Find where the given text appears and provide that cell's center as (x, y) coordinate. 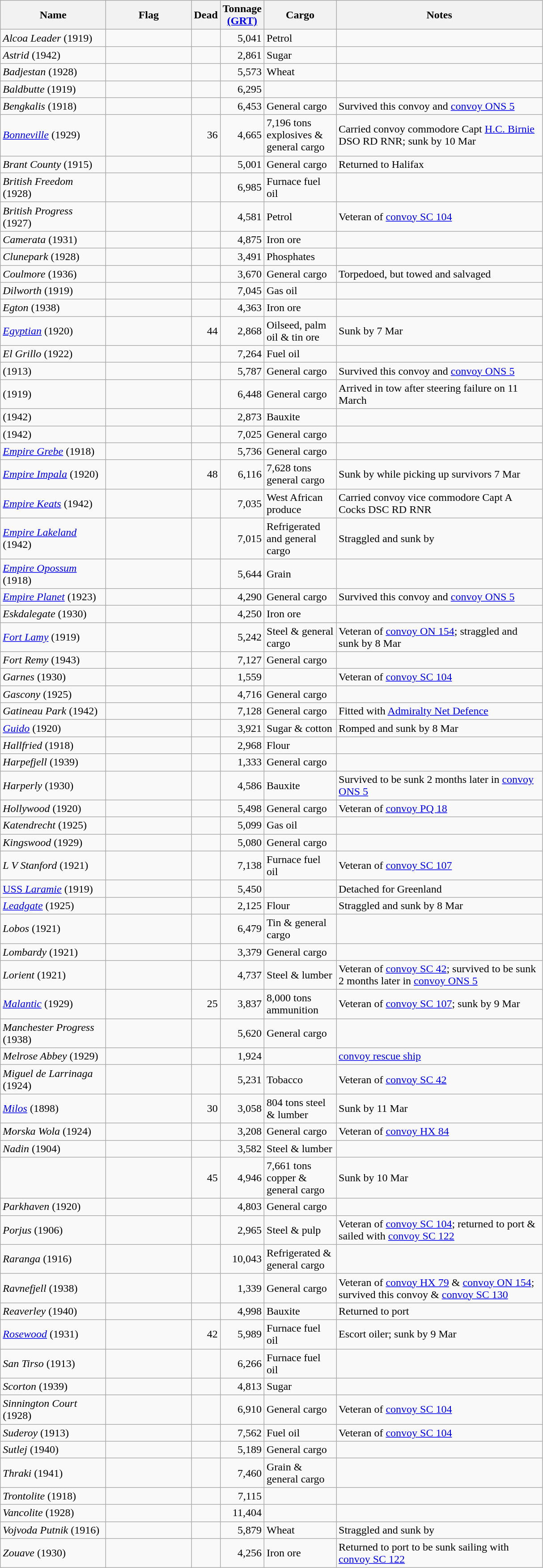
4,250 (242, 614)
Melrose Abbey (1929) (53, 1056)
Veteran of convoy HX 84 (439, 1132)
Carried convoy vice commodore Capt A Cocks DSC RD RNR (439, 503)
6,116 (242, 474)
44 (206, 331)
Morska Wola (1924) (53, 1132)
Veteran of convoy HX 79 & convoy ON 154; survived this convoy & convoy SC 130 (439, 1288)
4,290 (242, 597)
Sugar & cotton (301, 728)
3,208 (242, 1132)
6,448 (242, 394)
Nadin (1904) (53, 1149)
3,837 (242, 1004)
Survived to be sunk 2 months later in convoy ONS 5 (439, 785)
7,138 (242, 866)
804 tons steel & lumber (301, 1108)
Veteran of convoy SC 42; survived to be sunk 2 months later in convoy ONS 5 (439, 975)
3,582 (242, 1149)
5,736 (242, 451)
7,127 (242, 660)
5,989 (242, 1334)
3,670 (242, 273)
Empire Keats (1942) (53, 503)
7,661 tons copper & general cargo (301, 1178)
Sunk by 10 Mar (439, 1178)
4,586 (242, 785)
Gascony (1925) (53, 694)
Refrigerated & general cargo (301, 1259)
Sunk by 11 Mar (439, 1108)
Empire Lakeland (1942) (53, 538)
5,787 (242, 371)
Empire Impala (1920) (53, 474)
Alcoa Leader (1919) (53, 38)
6,453 (242, 106)
1,339 (242, 1288)
Veteran of convoy SC 104; returned to port & sailed with convoy SC 122 (439, 1230)
convoy rescue ship (439, 1056)
7,628 tons general cargo (301, 474)
6,479 (242, 928)
(1919) (53, 394)
7,015 (242, 538)
Fort Remy (1943) (53, 660)
Zouave (1930) (53, 1553)
Lombardy (1921) (53, 952)
2,968 (242, 745)
2,125 (242, 906)
2,965 (242, 1230)
Refrigerated and general cargo (301, 538)
6,985 (242, 187)
Malantic (1929) (53, 1004)
Veteran of convoy PQ 18 (439, 808)
Baldbutte (1919) (53, 89)
Returned to Halifax (439, 164)
4,665 (242, 135)
6,266 (242, 1363)
5,099 (242, 825)
1,924 (242, 1056)
25 (206, 1004)
Egton (1938) (53, 308)
36 (206, 135)
Arrived in tow after steering failure on 11 March (439, 394)
Scorton (1939) (53, 1387)
Sutlej (1940) (53, 1450)
8,000 tons ammunition (301, 1004)
Empire Opossum (1918) (53, 574)
4,803 (242, 1207)
Oilseed, palm oil & tin ore (301, 331)
7,045 (242, 291)
Empire Grebe (1918) (53, 451)
Sunk by 7 Mar (439, 331)
Flag (148, 15)
4,875 (242, 239)
Coulmore (1936) (53, 273)
Torpedoed, but towed and salvaged (439, 273)
7,562 (242, 1433)
Dead (206, 15)
4,813 (242, 1387)
Bonneville (1929) (53, 135)
Grain (301, 574)
30 (206, 1108)
5,231 (242, 1080)
5,080 (242, 842)
2,861 (242, 55)
Manchester Progress (1938) (53, 1033)
Steel & general cargo (301, 637)
Escort oiler; sunk by 9 Mar (439, 1334)
Tobacco (301, 1080)
3,379 (242, 952)
Clunepark (1928) (53, 256)
Returned to port (439, 1311)
Guido (1920) (53, 728)
3,491 (242, 256)
Trontolite (1918) (53, 1496)
Milos (1898) (53, 1108)
5,879 (242, 1530)
5,001 (242, 164)
2,873 (242, 417)
6,295 (242, 89)
5,041 (242, 38)
Tin & general cargo (301, 928)
Grain & general cargo (301, 1473)
1,559 (242, 677)
(1913) (53, 371)
Vojvoda Putnik (1916) (53, 1530)
45 (206, 1178)
Parkhaven (1920) (53, 1207)
5,450 (242, 889)
Rosewood (1931) (53, 1334)
5,189 (242, 1450)
7,025 (242, 434)
Romped and sunk by 8 Mar (439, 728)
Phosphates (301, 256)
4,363 (242, 308)
4,998 (242, 1311)
4,946 (242, 1178)
Name (53, 15)
Leadgate (1925) (53, 906)
7,460 (242, 1473)
Reaverley (1940) (53, 1311)
Harperly (1930) (53, 785)
West African produce (301, 503)
4,256 (242, 1553)
2,868 (242, 331)
Dilworth (1919) (53, 291)
3,921 (242, 728)
Raranga (1916) (53, 1259)
7,264 (242, 354)
Brant County (1915) (53, 164)
3,058 (242, 1108)
4,737 (242, 975)
Steel & pulp (301, 1230)
11,404 (242, 1513)
4,581 (242, 217)
British Progress (1927) (53, 217)
Katendrecht (1925) (53, 825)
7,128 (242, 711)
Detached for Greenland (439, 889)
7,196 tons explosives & general cargo (301, 135)
Cargo (301, 15)
Veteran of convoy SC 107 (439, 866)
Carried convoy commodore Capt H.C. Birnie DSO RD RNR; sunk by 10 Mar (439, 135)
Lobos (1921) (53, 928)
Harpefjell (1939) (53, 762)
Straggled and sunk by 8 Mar (439, 906)
Gatineau Park (1942) (53, 711)
Veteran of convoy ON 154; straggled and sunk by 8 Mar (439, 637)
Returned to port to be sunk sailing with convoy SC 122 (439, 1553)
6,910 (242, 1410)
7,035 (242, 503)
4,716 (242, 694)
Empire Planet (1923) (53, 597)
10,043 (242, 1259)
7,115 (242, 1496)
Eskdalegate (1930) (53, 614)
Fitted with Admiralty Net Defence (439, 711)
Egyptian (1920) (53, 331)
Hallfried (1918) (53, 745)
42 (206, 1334)
San Tirso (1913) (53, 1363)
Lorient (1921) (53, 975)
Miguel de Larrinaga (1924) (53, 1080)
Vancolite (1928) (53, 1513)
Badjestan (1928) (53, 72)
El Grillo (1922) (53, 354)
Veteran of convoy SC 42 (439, 1080)
Sunk by while picking up survivors 7 Mar (439, 474)
Sinnington Court (1928) (53, 1410)
Camerata (1931) (53, 239)
Suderoy (1913) (53, 1433)
48 (206, 474)
Tonnage (GRT) (242, 15)
Porjus (1906) (53, 1230)
Fort Lamy (1919) (53, 637)
Bengkalis (1918) (53, 106)
Notes (439, 15)
5,620 (242, 1033)
5,644 (242, 574)
5,498 (242, 808)
Kingswood (1929) (53, 842)
Astrid (1942) (53, 55)
Veteran of convoy SC 107; sunk by 9 Mar (439, 1004)
Thraki (1941) (53, 1473)
USS Laramie (1919) (53, 889)
Hollywood (1920) (53, 808)
1,333 (242, 762)
British Freedom (1928) (53, 187)
L V Stanford (1921) (53, 866)
Garnes (1930) (53, 677)
5,573 (242, 72)
5,242 (242, 637)
Ravnefjell (1938) (53, 1288)
